For the text-containing cell, return its midpoint in [X, Y] coordinate format. 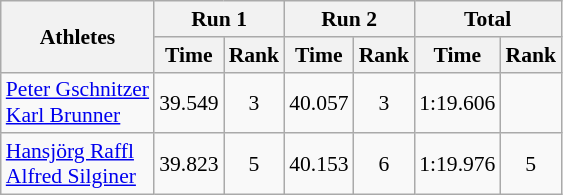
Athletes [78, 36]
40.057 [318, 102]
Hansjörg RafflAlfred Silginer [78, 164]
Run 1 [219, 19]
Peter GschnitzerKarl Brunner [78, 102]
39.823 [188, 164]
Total [488, 19]
1:19.606 [457, 102]
Run 2 [349, 19]
6 [384, 164]
39.549 [188, 102]
40.153 [318, 164]
1:19.976 [457, 164]
